From the cell containing the given text, extract its center point as [x, y] coordinate. 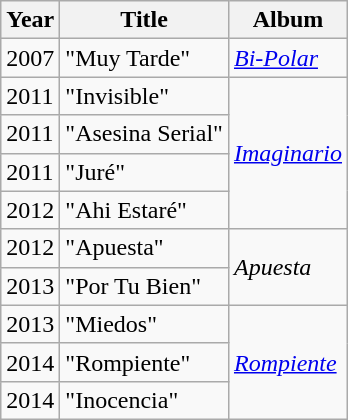
"Por Tu Bien" [144, 286]
"Apuesta" [144, 248]
Apuesta [288, 267]
Year [30, 20]
"Invisible" [144, 96]
Title [144, 20]
Bi-Polar [288, 58]
"Muy Tarde" [144, 58]
Rompiente [288, 362]
"Ahi Estaré" [144, 210]
"Inocencia" [144, 400]
2007 [30, 58]
"Juré" [144, 172]
"Miedos" [144, 324]
"Asesina Serial" [144, 134]
Album [288, 20]
"Rompiente" [144, 362]
Imaginario [288, 153]
